Locate the cell with the specified text and output its [x, y] center coordinate. 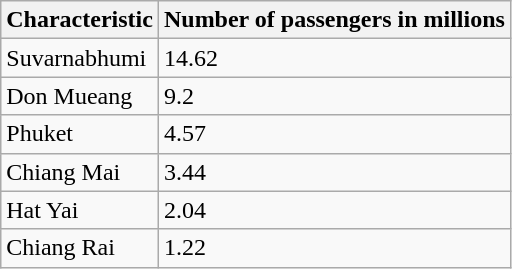
9.2 [334, 96]
Chiang Rai [80, 248]
2.04 [334, 210]
14.62 [334, 58]
3.44 [334, 172]
Characteristic [80, 20]
Chiang Mai [80, 172]
Suvarnabhumi [80, 58]
Phuket [80, 134]
4.57 [334, 134]
1.22 [334, 248]
Number of passengers in millions [334, 20]
Hat Yai [80, 210]
Don Mueang [80, 96]
